Pinpoint the cell where the given text exists, returning its (X, Y) midpoint coordinate. 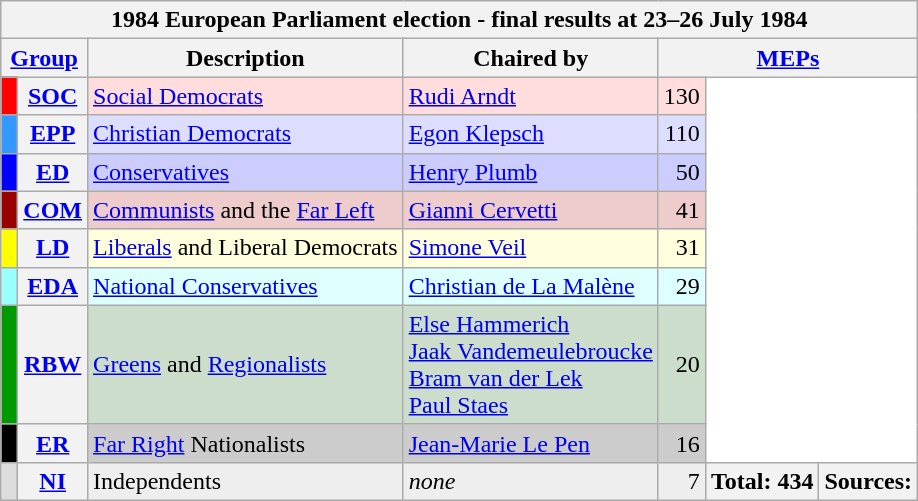
Jean-Marie Le Pen (530, 443)
50 (682, 172)
ED (53, 172)
7 (682, 481)
Total: 434 (762, 481)
EDA (53, 286)
Sources: (868, 481)
Christian Democrats (246, 134)
COM (53, 210)
National Conservatives (246, 286)
16 (682, 443)
ER (53, 443)
EPP (53, 134)
Christian de La Malène (530, 286)
RBW (53, 364)
Liberals and Liberal Democrats (246, 248)
Description (246, 58)
MEPs (788, 58)
Gianni Cervetti (530, 210)
LD (53, 248)
Communists and the Far Left (246, 210)
Group (44, 58)
110 (682, 134)
Chaired by (530, 58)
Simone Veil (530, 248)
Henry Plumb (530, 172)
1984 European Parliament election - final results at 23–26 July 1984 (460, 20)
130 (682, 96)
SOC (53, 96)
29 (682, 286)
Egon Klepsch (530, 134)
Far Right Nationalists (246, 443)
none (530, 481)
41 (682, 210)
Else HammerichJaak VandemeulebrouckeBram van der LekPaul Staes (530, 364)
Greens and Regionalists (246, 364)
NI (53, 481)
20 (682, 364)
Conservatives (246, 172)
Social Democrats (246, 96)
Rudi Arndt (530, 96)
31 (682, 248)
Independents (246, 481)
